Provide the (X, Y) coordinate of the cell's center where the given text is located.  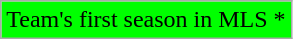
Team's first season in MLS * (146, 20)
